Identify which cell holds the provided text, then report its [x, y] central coordinate. 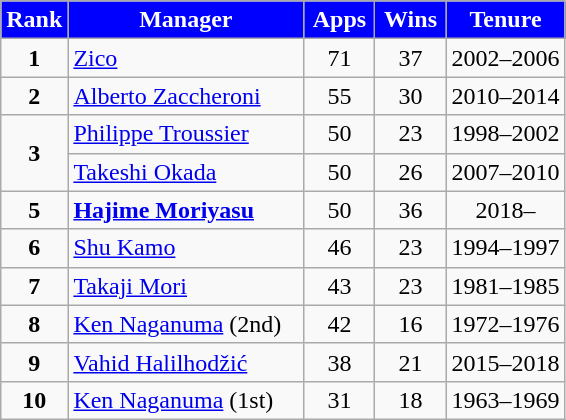
1972–1976 [506, 324]
42 [340, 324]
Rank [34, 20]
2010–2014 [506, 96]
31 [340, 400]
3 [34, 153]
2015–2018 [506, 362]
46 [340, 248]
Wins [410, 20]
Manager [186, 20]
Takeshi Okada [186, 172]
2007–2010 [506, 172]
21 [410, 362]
71 [340, 58]
10 [34, 400]
1998–2002 [506, 134]
2002–2006 [506, 58]
6 [34, 248]
16 [410, 324]
36 [410, 210]
18 [410, 400]
Hajime Moriyasu [186, 210]
Tenure [506, 20]
Vahid Halilhodžić [186, 362]
7 [34, 286]
37 [410, 58]
Alberto Zaccheroni [186, 96]
43 [340, 286]
55 [340, 96]
Apps [340, 20]
Zico [186, 58]
9 [34, 362]
Ken Naganuma (2nd) [186, 324]
38 [340, 362]
1994–1997 [506, 248]
26 [410, 172]
Ken Naganuma (1st) [186, 400]
30 [410, 96]
Takaji Mori [186, 286]
5 [34, 210]
1 [34, 58]
Philippe Troussier [186, 134]
1981–1985 [506, 286]
2 [34, 96]
2018– [506, 210]
8 [34, 324]
Shu Kamo [186, 248]
1963–1969 [506, 400]
